Provide the [x, y] coordinate of the cell's center where the given text is located.  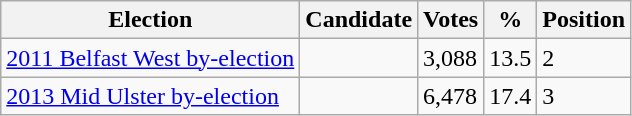
3 [584, 96]
6,478 [451, 96]
2011 Belfast West by-election [150, 58]
2013 Mid Ulster by-election [150, 96]
Election [150, 20]
17.4 [510, 96]
Candidate [359, 20]
3,088 [451, 58]
Votes [451, 20]
2 [584, 58]
Position [584, 20]
% [510, 20]
13.5 [510, 58]
